Return the (X, Y) coordinate for the center point of the cell that contains the specified text.  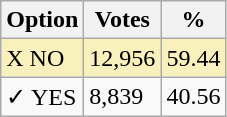
Option (42, 20)
✓ YES (42, 97)
59.44 (194, 58)
40.56 (194, 97)
X NO (42, 58)
8,839 (122, 97)
% (194, 20)
12,956 (122, 58)
Votes (122, 20)
